Identify which cell holds the provided text, then report its [X, Y] central coordinate. 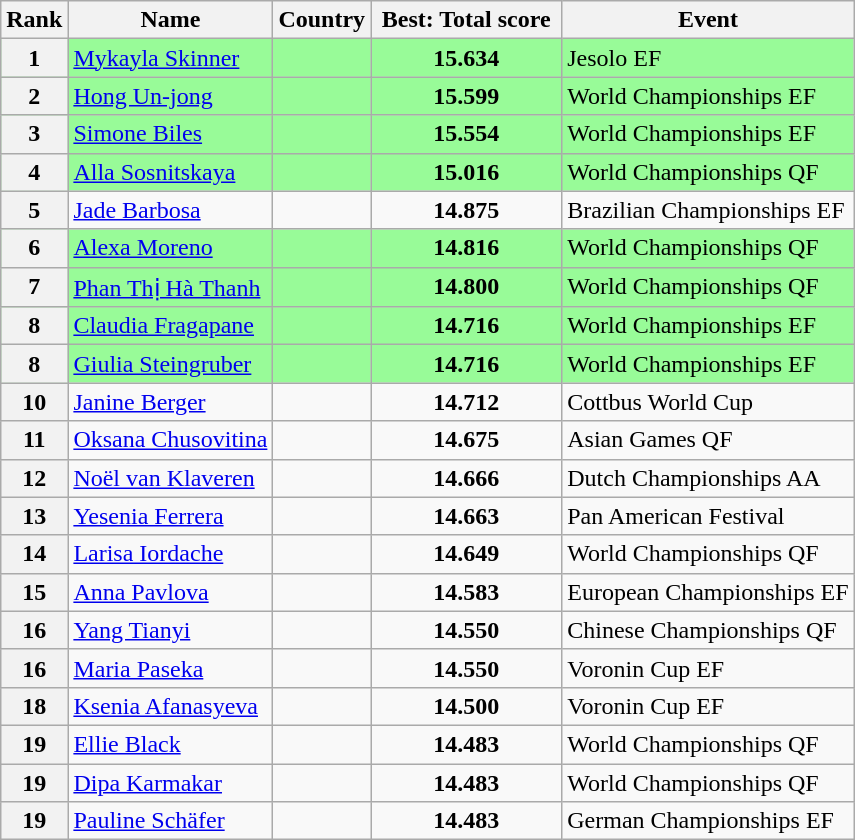
Brazilian Championships EF [708, 210]
Cottbus World Cup [708, 402]
Hong Un-jong [170, 96]
Dutch Championships AA [708, 478]
Asian Games QF [708, 440]
14.816 [466, 248]
5 [34, 210]
Dipa Karmakar [170, 783]
14.583 [466, 592]
Alexa Moreno [170, 248]
15.599 [466, 96]
Rank [34, 20]
14.500 [466, 706]
Yang Tianyi [170, 630]
6 [34, 248]
1 [34, 58]
Noël van Klaveren [170, 478]
14.800 [466, 287]
15.016 [466, 172]
Best: Total score [466, 20]
14 [34, 554]
Pan American Festival [708, 516]
Jesolo EF [708, 58]
Janine Berger [170, 402]
Larisa Iordache [170, 554]
German Championships EF [708, 821]
Claudia Fragapane [170, 326]
Giulia Steingruber [170, 364]
Country [322, 20]
Yesenia Ferrera [170, 516]
2 [34, 96]
Event [708, 20]
4 [34, 172]
15.554 [466, 134]
Simone Biles [170, 134]
14.649 [466, 554]
7 [34, 287]
Chinese Championships QF [708, 630]
European Championships EF [708, 592]
Oksana Chusovitina [170, 440]
15 [34, 592]
12 [34, 478]
Jade Barbosa [170, 210]
Ellie Black [170, 744]
Name [170, 20]
Mykayla Skinner [170, 58]
Maria Paseka [170, 668]
13 [34, 516]
18 [34, 706]
14.666 [466, 478]
14.675 [466, 440]
10 [34, 402]
14.875 [466, 210]
14.712 [466, 402]
3 [34, 134]
15.634 [466, 58]
Ksenia Afanasyeva [170, 706]
Pauline Schäfer [170, 821]
14.663 [466, 516]
Phan Thị Hà Thanh [170, 287]
Anna Pavlova [170, 592]
Alla Sosnitskaya [170, 172]
11 [34, 440]
